Pinpoint the cell where the given text exists, returning its [X, Y] midpoint coordinate. 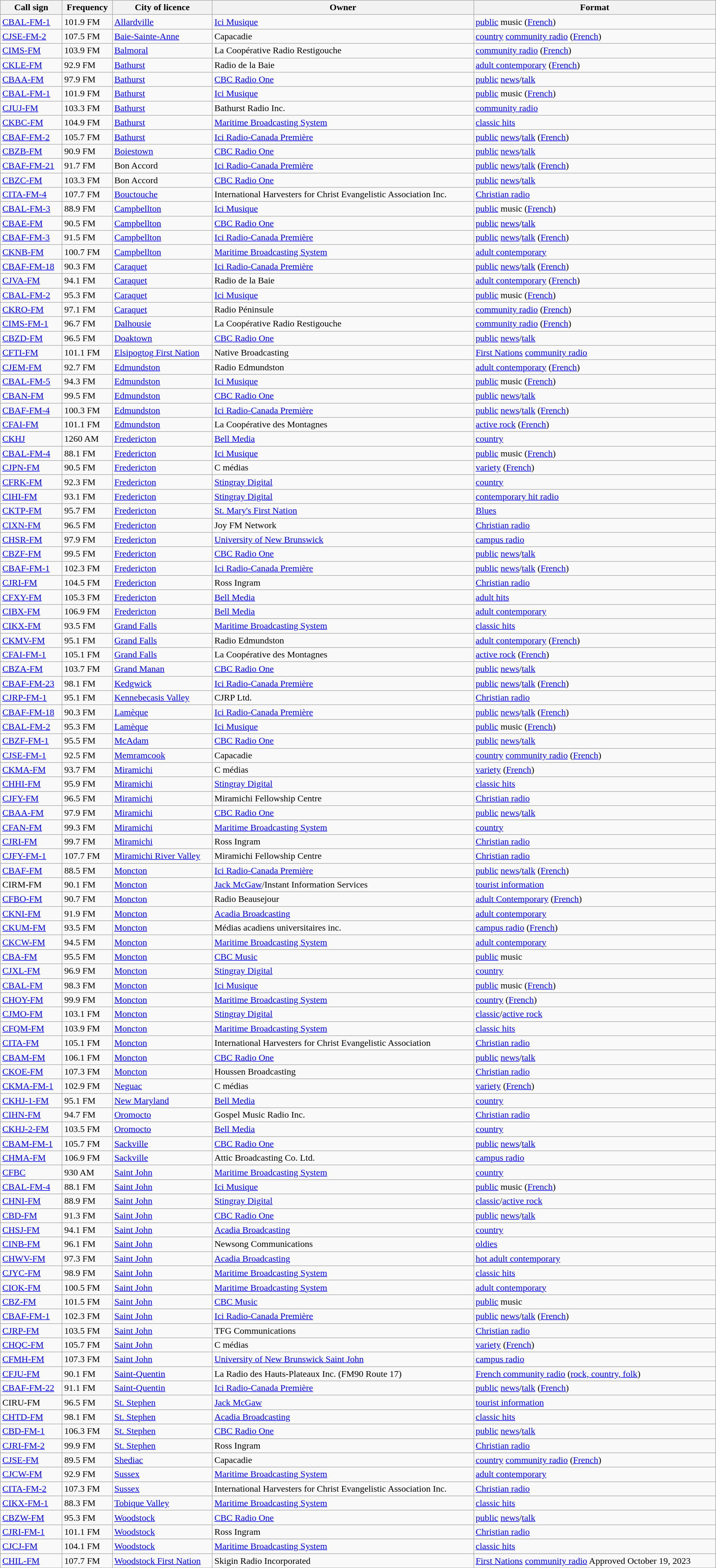
CBAN-FM [31, 396]
91.7 FM [88, 165]
McAdam [162, 741]
CJUJ-FM [31, 108]
88.3 FM [88, 1503]
CKUM-FM [31, 928]
Bathurst Radio Inc. [343, 108]
Format [594, 8]
CITA-FM [31, 1043]
94.5 FM [88, 942]
CJMO-FM [31, 1014]
adult hits [594, 597]
CBAE-FM [31, 223]
CKNB-FM [31, 252]
98.3 FM [88, 985]
First Nations community radio [594, 353]
CFAI-FM-1 [31, 655]
CKTP-FM [31, 511]
CHIL-FM [31, 1561]
City of licence [162, 8]
CKLE-FM [31, 65]
CJSE-FM-2 [31, 36]
CBAM-FM [31, 1057]
CHNI-FM [31, 1201]
CBZA-FM [31, 669]
91.1 FM [88, 1388]
Baie-Sainte-Anne [162, 36]
CIOK-FM [31, 1287]
adult Contemporary (French) [594, 899]
99.7 FM [88, 841]
CJPN-FM [31, 468]
CIRM-FM [31, 885]
CKHJ-1-FM [31, 1101]
CIRU-FM [31, 1403]
Skigin Radio Incorporated [343, 1561]
CIKX-FM [31, 626]
Newsong Communications [343, 1244]
CBAF-FM [31, 870]
University of New Brunswick [343, 540]
Bouctouche [162, 195]
TFG Communications [343, 1330]
CBD-FM-1 [31, 1431]
CFAI-FM [31, 425]
oldies [594, 1244]
CIHN-FM [31, 1115]
CBAF-FM-4 [31, 410]
CJRP-FM-1 [31, 698]
CBAF-FM-23 [31, 683]
92.5 FM [88, 755]
Joy FM Network [343, 525]
Elsipogtog First Nation [162, 353]
CITA-FM-4 [31, 195]
CKHJ-2-FM [31, 1129]
La Radio des Hauts-Plateaux Inc. (FM90 Route 17) [343, 1374]
101.5 FM [88, 1302]
Call sign [31, 8]
CJRP-FM [31, 1330]
104.9 FM [88, 122]
New Maryland [162, 1101]
CIXN-FM [31, 525]
96.1 FM [88, 1244]
Radio Beausejour [343, 899]
CJRI-FM-1 [31, 1532]
CKRO-FM [31, 309]
CKBC-FM [31, 122]
CBZF-FM [31, 554]
CKNI-FM [31, 914]
90.9 FM [88, 151]
93.7 FM [88, 770]
CITA-FM-2 [31, 1489]
102.9 FM [88, 1086]
CHSR-FM [31, 540]
99.3 FM [88, 827]
CFXY-FM [31, 597]
Frequency [88, 8]
CHHI-FM [31, 784]
CJYC-FM [31, 1273]
French community radio (rock, country, folk) [594, 1374]
100.3 FM [88, 410]
CFJU-FM [31, 1374]
CBAM-FM-1 [31, 1144]
hot adult contemporary [594, 1259]
92.3 FM [88, 482]
92.7 FM [88, 367]
97.3 FM [88, 1259]
Shediac [162, 1460]
Dalhousie [162, 324]
CHWV-FM [31, 1259]
CFMH-FM [31, 1359]
CKCW-FM [31, 942]
First Nations community radio Approved October 19, 2023 [594, 1561]
CBZC-FM [31, 180]
106.1 FM [88, 1057]
CIKX-FM-1 [31, 1503]
Balmoral [162, 51]
Boiestown [162, 151]
CBAL-FM-3 [31, 209]
93.1 FM [88, 496]
CKOE-FM [31, 1072]
CJEM-FM [31, 367]
CFBO-FM [31, 899]
St. Mary's First Nation [343, 511]
Houssen Broadcasting [343, 1072]
CKMA-FM [31, 770]
CBAL-FM-5 [31, 381]
CBAF-FM-21 [31, 165]
CBAF-FM-3 [31, 238]
89.5 FM [88, 1460]
CINB-FM [31, 1244]
Jack McGaw [343, 1403]
CFQM-FM [31, 1028]
Doaktown [162, 338]
CHSJ-FM [31, 1230]
CJFY-FM-1 [31, 856]
Tobique Valley [162, 1503]
91.5 FM [88, 238]
Attic Broadcasting Co. Ltd. [343, 1158]
Grand Manan [162, 669]
CBD-FM [31, 1215]
CJFY-FM [31, 798]
CBZD-FM [31, 338]
country (French) [594, 1000]
CJRI-FM-2 [31, 1446]
Allardville [162, 22]
CBZB-FM [31, 151]
CBZF-FM-1 [31, 741]
CJVA-FM [31, 281]
CFAN-FM [31, 827]
95.9 FM [88, 784]
Neguac [162, 1086]
104.5 FM [88, 583]
107.5 FM [88, 36]
CKMA-FM-1 [31, 1086]
University of New Brunswick Saint John [343, 1359]
103.7 FM [88, 669]
International Harvesters for Christ Evangelistic Association [343, 1043]
100.7 FM [88, 252]
CJCW-FM [31, 1474]
Gospel Music Radio Inc. [343, 1115]
Kedgwick [162, 683]
95.7 FM [88, 511]
930 AM [88, 1172]
Owner [343, 8]
CBZ-FM [31, 1302]
104.1 FM [88, 1546]
100.5 FM [88, 1287]
CFBC [31, 1172]
CKHJ [31, 439]
CBAF-FM-22 [31, 1388]
Memramcook [162, 755]
91.3 FM [88, 1215]
Woodstock First Nation [162, 1561]
CJCJ-FM [31, 1546]
Jack McGaw/Instant Information Services [343, 885]
CHOY-FM [31, 1000]
CHQC-FM [31, 1345]
CJXL-FM [31, 971]
Kennebecasis Valley [162, 698]
CJSE-FM-1 [31, 755]
96.9 FM [88, 971]
community radio [594, 108]
CIMS-FM [31, 51]
CHMA-FM [31, 1158]
90.7 FM [88, 899]
CJSE-FM [31, 1460]
91.9 FM [88, 914]
CFRK-FM [31, 482]
106.3 FM [88, 1431]
CFTI-FM [31, 353]
Médias acadiens universitaires inc. [343, 928]
103.1 FM [88, 1014]
contemporary hit radio [594, 496]
97.1 FM [88, 309]
105.3 FM [88, 597]
94.7 FM [88, 1115]
CBAL-FM [31, 985]
Radio Péninsule [343, 309]
94.3 FM [88, 381]
88.5 FM [88, 870]
Native Broadcasting [343, 353]
CBAF-FM-2 [31, 137]
CBZW-FM [31, 1517]
1260 AM [88, 439]
CIBX-FM [31, 611]
CBA-FM [31, 957]
CJRP Ltd. [343, 698]
Miramichi River Valley [162, 856]
Blues [594, 511]
96.7 FM [88, 324]
CHTD-FM [31, 1417]
98.9 FM [88, 1273]
CIHI-FM [31, 496]
CKMV-FM [31, 640]
CIMS-FM-1 [31, 324]
campus radio (French) [594, 928]
